Capture the cell that displays the provided text and extract its [X, Y] central coordinate. 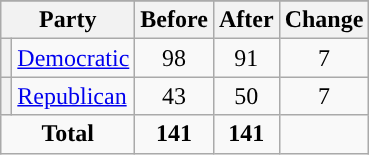
98 [174, 58]
After [246, 20]
Party [68, 20]
Total [68, 134]
50 [246, 96]
Democratic [74, 58]
Change [324, 20]
Republican [74, 96]
43 [174, 96]
Before [174, 20]
91 [246, 58]
